Capture the cell that displays the provided text and extract its [X, Y] central coordinate. 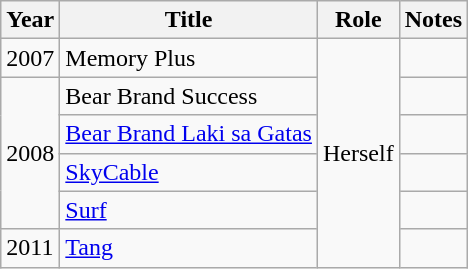
Surf [189, 210]
Notes [433, 20]
2008 [30, 153]
Bear Brand Laki sa Gatas [189, 134]
Year [30, 20]
Memory Plus [189, 58]
Title [189, 20]
SkyCable [189, 172]
Herself [358, 153]
Role [358, 20]
2007 [30, 58]
2011 [30, 248]
Tang [189, 248]
Bear Brand Success [189, 96]
